Identify which cell holds the provided text, then report its (X, Y) central coordinate. 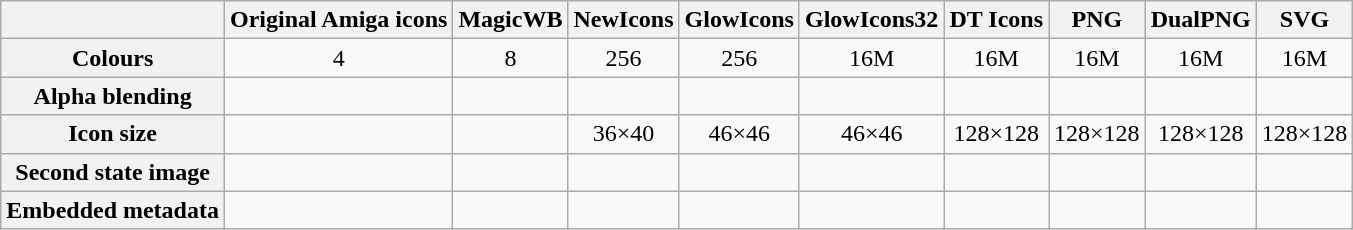
Icon size (113, 134)
Second state image (113, 172)
NewIcons (624, 20)
Alpha blending (113, 96)
Embedded metadata (113, 210)
GlowIcons32 (871, 20)
SVG (1304, 20)
DualPNG (1200, 20)
GlowIcons (739, 20)
36×40 (624, 134)
PNG (1098, 20)
Original Amiga icons (338, 20)
DT Icons (996, 20)
MagicWB (510, 20)
Colours (113, 58)
4 (338, 58)
8 (510, 58)
